Extract the [X, Y] coordinate from the center of the cell holding the provided text.  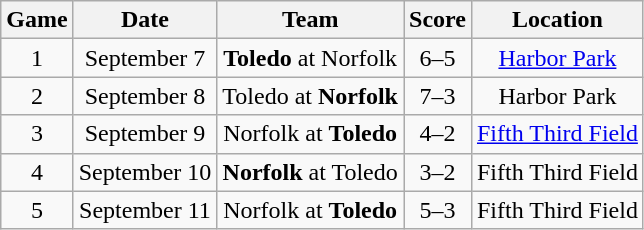
5 [37, 210]
Date [145, 20]
Team [310, 20]
4–2 [438, 134]
Location [557, 20]
September 8 [145, 96]
2 [37, 96]
7–3 [438, 96]
Game [37, 20]
3 [37, 134]
3–2 [438, 172]
4 [37, 172]
1 [37, 58]
September 10 [145, 172]
September 7 [145, 58]
5–3 [438, 210]
September 11 [145, 210]
Score [438, 20]
September 9 [145, 134]
6–5 [438, 58]
